Determine the (X, Y) coordinate at the center of the cell enclosing the given text.  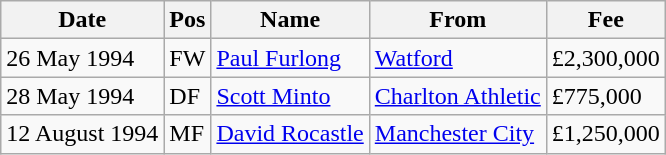
FW (188, 58)
28 May 1994 (82, 96)
12 August 1994 (82, 134)
Name (290, 20)
Pos (188, 20)
£1,250,000 (606, 134)
Charlton Athletic (458, 96)
£775,000 (606, 96)
Watford (458, 58)
DF (188, 96)
Manchester City (458, 134)
David Rocastle (290, 134)
MF (188, 134)
Date (82, 20)
Scott Minto (290, 96)
£2,300,000 (606, 58)
Fee (606, 20)
From (458, 20)
Paul Furlong (290, 58)
26 May 1994 (82, 58)
